Find where the given text appears and provide that cell's center as (X, Y) coordinate. 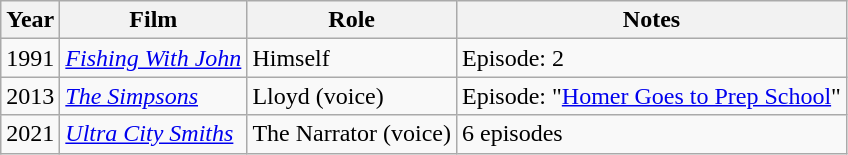
Fishing With John (154, 58)
6 episodes (651, 134)
Notes (651, 20)
The Simpsons (154, 96)
The Narrator (voice) (352, 134)
1991 (30, 58)
Ultra City Smiths (154, 134)
Film (154, 20)
Lloyd (voice) (352, 96)
Episode: 2 (651, 58)
Himself (352, 58)
Role (352, 20)
Year (30, 20)
Episode: "Homer Goes to Prep School" (651, 96)
2021 (30, 134)
2013 (30, 96)
